Locate the cell with the specified text and output its [x, y] center coordinate. 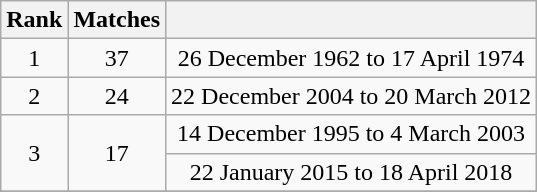
1 [34, 58]
14 December 1995 to 4 March 2003 [352, 134]
17 [117, 153]
3 [34, 153]
24 [117, 96]
22 December 2004 to 20 March 2012 [352, 96]
26 December 1962 to 17 April 1974 [352, 58]
Matches [117, 20]
22 January 2015 to 18 April 2018 [352, 172]
Rank [34, 20]
37 [117, 58]
2 [34, 96]
